Extract the (X, Y) coordinate from the center of the cell holding the provided text.  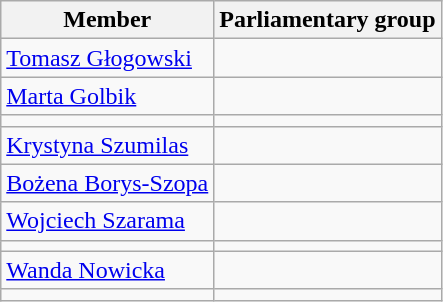
Marta Golbik (108, 96)
Member (108, 20)
Wanda Nowicka (108, 270)
Wojciech Szarama (108, 221)
Parliamentary group (328, 20)
Tomasz Głogowski (108, 58)
Bożena Borys-Szopa (108, 183)
Krystyna Szumilas (108, 145)
